Locate the cell with the specified text and output its [x, y] center coordinate. 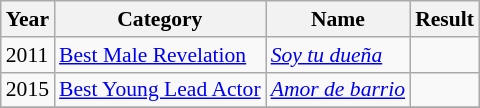
Name [338, 19]
Result [444, 19]
Best Male Revelation [160, 55]
Amor de barrio [338, 90]
2011 [28, 55]
Year [28, 19]
Best Young Lead Actor [160, 90]
Soy tu dueña [338, 55]
2015 [28, 90]
Category [160, 19]
